Provide the [x, y] coordinate of the cell's center where the given text is located.  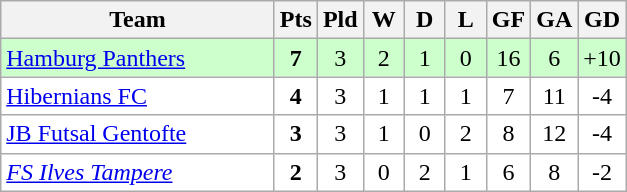
FS Ilves Tampere [138, 172]
GA [554, 20]
16 [508, 58]
W [384, 20]
Pts [296, 20]
Pld [340, 20]
Hamburg Panthers [138, 58]
12 [554, 134]
GF [508, 20]
-2 [602, 172]
11 [554, 96]
GD [602, 20]
+10 [602, 58]
D [424, 20]
L [466, 20]
JB Futsal Gentofte [138, 134]
Hibernians FC [138, 96]
4 [296, 96]
Team [138, 20]
